Output the (X, Y) coordinate of the center of the cell containing the given text.  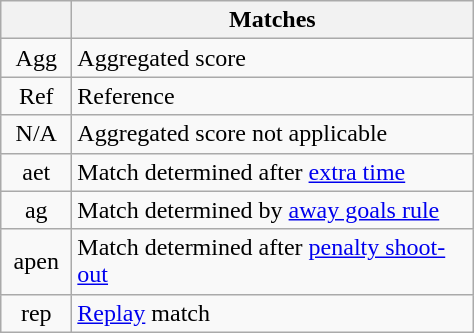
Ref (36, 96)
aet (36, 172)
apen (36, 262)
Match determined after penalty shoot-out (272, 262)
Agg (36, 58)
Reference (272, 96)
Match determined by away goals rule (272, 210)
rep (36, 313)
Aggregated score not applicable (272, 134)
Match determined after extra time (272, 172)
ag (36, 210)
Aggregated score (272, 58)
N/A (36, 134)
Replay match (272, 313)
Matches (272, 20)
